Scan for the cell matching the given text and deliver its (X, Y) coordinate at center. 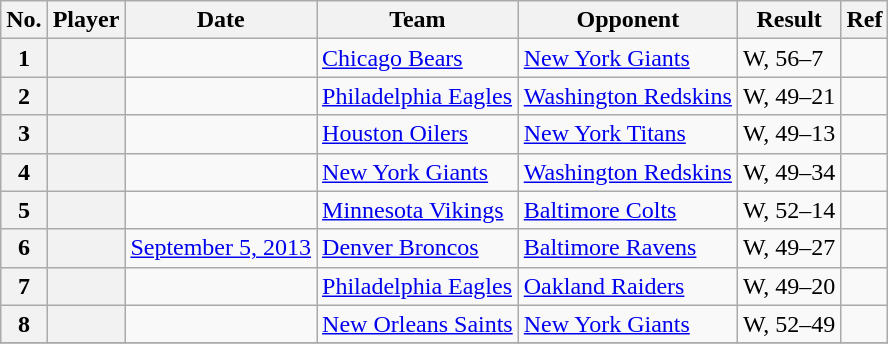
Player (86, 20)
Denver Broncos (418, 248)
Team (418, 20)
6 (24, 248)
5 (24, 210)
Oakland Raiders (628, 286)
4 (24, 172)
3 (24, 134)
W, 52–14 (789, 210)
2 (24, 96)
W, 49–27 (789, 248)
W, 49–34 (789, 172)
No. (24, 20)
8 (24, 324)
Ref (864, 20)
September 5, 2013 (221, 248)
Result (789, 20)
Houston Oilers (418, 134)
Chicago Bears (418, 58)
W, 49–20 (789, 286)
New York Titans (628, 134)
W, 49–21 (789, 96)
Opponent (628, 20)
Date (221, 20)
Baltimore Ravens (628, 248)
1 (24, 58)
Minnesota Vikings (418, 210)
W, 52–49 (789, 324)
Baltimore Colts (628, 210)
W, 56–7 (789, 58)
New Orleans Saints (418, 324)
W, 49–13 (789, 134)
7 (24, 286)
